Capture the cell that displays the provided text and extract its [x, y] central coordinate. 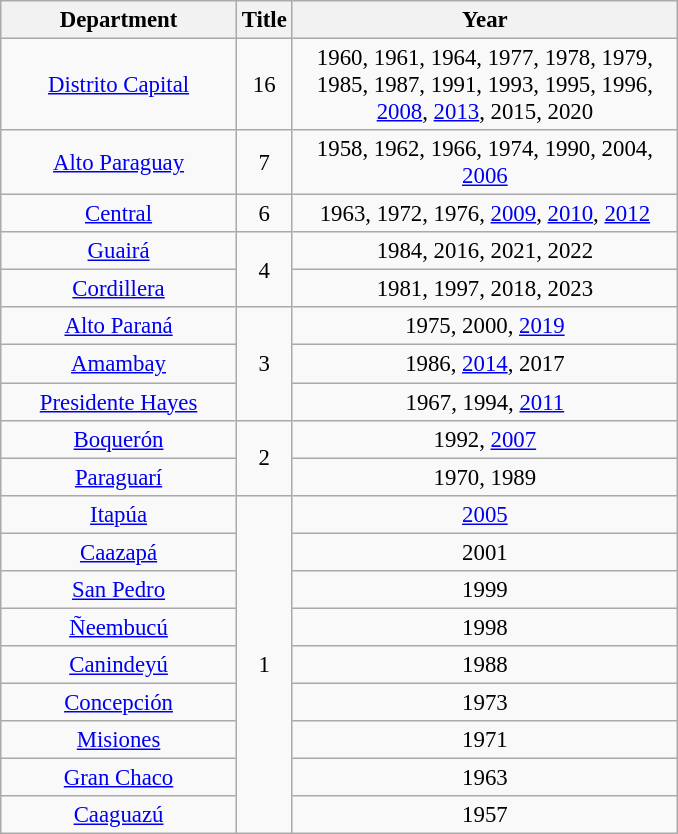
1999 [485, 590]
Central [119, 214]
Year [485, 20]
16 [264, 85]
1975, 2000, 2019 [485, 327]
2005 [485, 514]
San Pedro [119, 590]
1984, 2016, 2021, 2022 [485, 251]
1971 [485, 740]
1998 [485, 627]
Boquerón [119, 439]
3 [264, 364]
4 [264, 270]
Canindeyú [119, 665]
Presidente Hayes [119, 402]
7 [264, 162]
Title [264, 20]
1988 [485, 665]
Department [119, 20]
1960, 1961, 1964, 1977, 1978, 1979, 1985, 1987, 1991, 1993, 1995, 1996, 2008, 2013, 2015, 2020 [485, 85]
2 [264, 458]
1967, 1994, 2011 [485, 402]
Guairá [119, 251]
1957 [485, 815]
Misiones [119, 740]
1958, 1962, 1966, 1974, 1990, 2004, 2006 [485, 162]
Distrito Capital [119, 85]
Caazapá [119, 552]
Amambay [119, 364]
Cordillera [119, 289]
Itapúa [119, 514]
1973 [485, 702]
Alto Paraguay [119, 162]
6 [264, 214]
Alto Paraná [119, 327]
1963, 1972, 1976, 2009, 2010, 2012 [485, 214]
Gran Chaco [119, 778]
Ñeembucú [119, 627]
Concepción [119, 702]
1963 [485, 778]
1970, 1989 [485, 477]
1981, 1997, 2018, 2023 [485, 289]
Paraguarí [119, 477]
Caaguazú [119, 815]
1992, 2007 [485, 439]
1986, 2014, 2017 [485, 364]
1 [264, 664]
2001 [485, 552]
